Output the [x, y] coordinate of the center of the cell containing the given text.  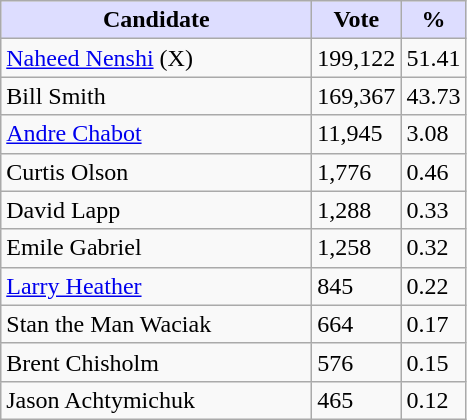
% [434, 20]
1,258 [356, 248]
664 [356, 324]
845 [356, 286]
0.32 [434, 248]
Bill Smith [156, 96]
465 [356, 400]
Curtis Olson [156, 172]
3.08 [434, 134]
1,288 [356, 210]
Andre Chabot [156, 134]
169,367 [356, 96]
576 [356, 362]
1,776 [356, 172]
Candidate [156, 20]
0.15 [434, 362]
0.22 [434, 286]
Larry Heather [156, 286]
51.41 [434, 58]
Naheed Nenshi (X) [156, 58]
43.73 [434, 96]
David Lapp [156, 210]
199,122 [356, 58]
Vote [356, 20]
Brent Chisholm [156, 362]
Jason Achtymichuk [156, 400]
0.46 [434, 172]
Stan the Man Waciak [156, 324]
0.33 [434, 210]
11,945 [356, 134]
Emile Gabriel [156, 248]
0.12 [434, 400]
0.17 [434, 324]
